Find where the given text appears and provide that cell's center as [x, y] coordinate. 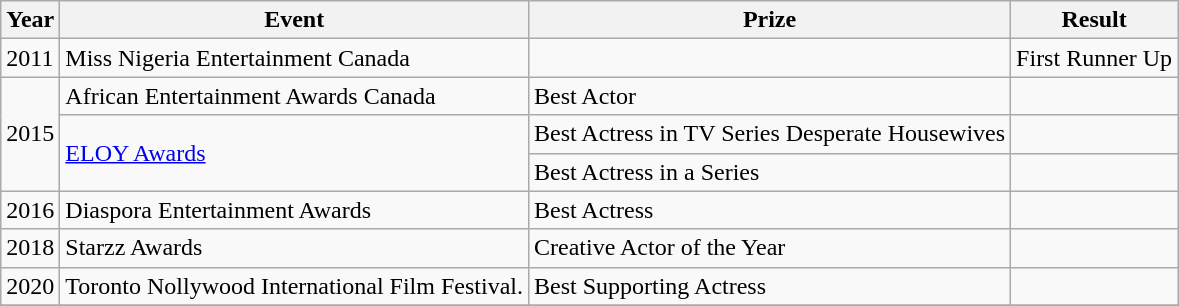
Result [1094, 20]
Event [294, 20]
First Runner Up [1094, 58]
Toronto Nollywood International Film Festival. [294, 286]
Best Actress [769, 210]
2018 [30, 248]
Prize [769, 20]
Creative Actor of the Year [769, 248]
African Entertainment Awards Canada [294, 96]
2015 [30, 134]
Year [30, 20]
ELOY Awards [294, 153]
Miss Nigeria Entertainment Canada [294, 58]
Diaspora Entertainment Awards [294, 210]
2016 [30, 210]
2020 [30, 286]
2011 [30, 58]
Best Actress in a Series [769, 172]
Best Actor [769, 96]
Starzz Awards [294, 248]
Best Supporting Actress [769, 286]
Best Actress in TV Series Desperate Housewives [769, 134]
